Provide the [X, Y] coordinate of the cell's center where the given text is located.  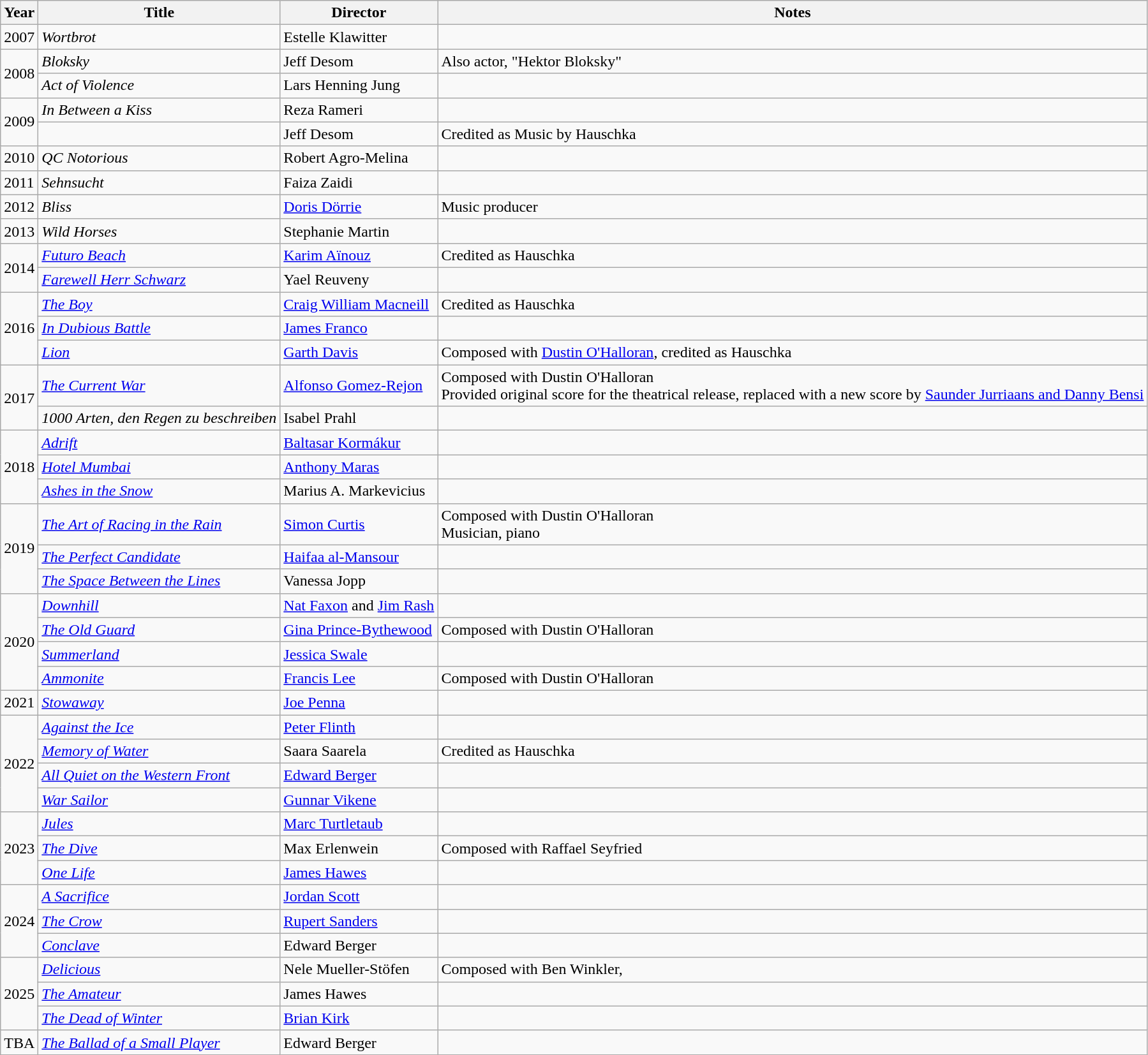
Peter Flinth [359, 727]
Director [359, 13]
Stephanie Martin [359, 231]
The Dive [160, 848]
2014 [19, 267]
Craig William Macneill [359, 304]
Bloksky [160, 61]
Jordan Scott [359, 897]
Reza Rameri [359, 110]
2016 [19, 328]
Year [19, 13]
The Current War [160, 385]
Alfonso Gomez-Rejon [359, 385]
Marc Turtletaub [359, 824]
Farewell Herr Schwarz [160, 279]
TBA [19, 1042]
Rupert Sanders [359, 921]
Downhill [160, 605]
2024 [19, 921]
Nat Faxon and Jim Rash [359, 605]
Doris Dörrie [359, 207]
Lion [160, 353]
Delicious [160, 970]
The Amateur [160, 994]
2025 [19, 994]
Stowaway [160, 702]
Gina Prince-Bythewood [359, 630]
Jessica Swale [359, 654]
The Crow [160, 921]
Haifaa al-Mansour [359, 557]
In Between a Kiss [160, 110]
Act of Violence [160, 85]
Faiza Zaidi [359, 182]
1000 Arten, den Regen zu beschreiben [160, 418]
Wild Horses [160, 231]
Jules [160, 824]
Credited as Music by Hauschka [793, 134]
2010 [19, 158]
Composed with Dustin O'Halloran, credited as Hauschka [793, 353]
Saara Saarela [359, 751]
Lars Henning Jung [359, 85]
Wortbrot [160, 37]
2012 [19, 207]
2019 [19, 549]
Adrift [160, 443]
2021 [19, 702]
2022 [19, 763]
Conclave [160, 945]
A Sacrifice [160, 897]
Brian Kirk [359, 1018]
2007 [19, 37]
Also actor, "Hektor Bloksky" [793, 61]
Against the Ice [160, 727]
2023 [19, 848]
In Dubious Battle [160, 328]
Composed with Raffael Seyfried [793, 848]
Composed with Ben Winkler, [793, 970]
Simon Curtis [359, 524]
Joe Penna [359, 702]
Memory of Water [160, 751]
2017 [19, 398]
Bliss [160, 207]
Gunnar Vikene [359, 800]
QC Notorious [160, 158]
Anthony Maras [359, 467]
The Art of Racing in the Rain [160, 524]
Notes [793, 13]
Baltasar Kormákur [359, 443]
Ammonite [160, 678]
The Perfect Candidate [160, 557]
Nele Mueller-Stöfen [359, 970]
Garth Davis [359, 353]
Composed with Dustin O'HalloranMusician, piano [793, 524]
James Franco [359, 328]
Summerland [160, 654]
All Quiet on the Western Front [160, 776]
The Boy [160, 304]
Futuro Beach [160, 255]
2018 [19, 467]
Isabel Prahl [359, 418]
The Dead of Winter [160, 1018]
Max Erlenwein [359, 848]
Title [160, 13]
Marius A. Markevicius [359, 491]
The Old Guard [160, 630]
Estelle Klawitter [359, 37]
Music producer [793, 207]
2011 [19, 182]
2013 [19, 231]
Composed with Dustin O'HalloranProvided original score for the theatrical release, replaced with a new score by Saunder Jurriaans and Danny Bensi [793, 385]
Robert Agro-Melina [359, 158]
One Life [160, 873]
Ashes in the Snow [160, 491]
2008 [19, 73]
The Space Between the Lines [160, 581]
The Ballad of a Small Player [160, 1042]
Vanessa Jopp [359, 581]
Francis Lee [359, 678]
Sehnsucht [160, 182]
2020 [19, 642]
Hotel Mumbai [160, 467]
Yael Reuveny [359, 279]
2009 [19, 122]
War Sailor [160, 800]
Karim Aïnouz [359, 255]
